Determine the [X, Y] coordinate at the center of the cell enclosing the given text.  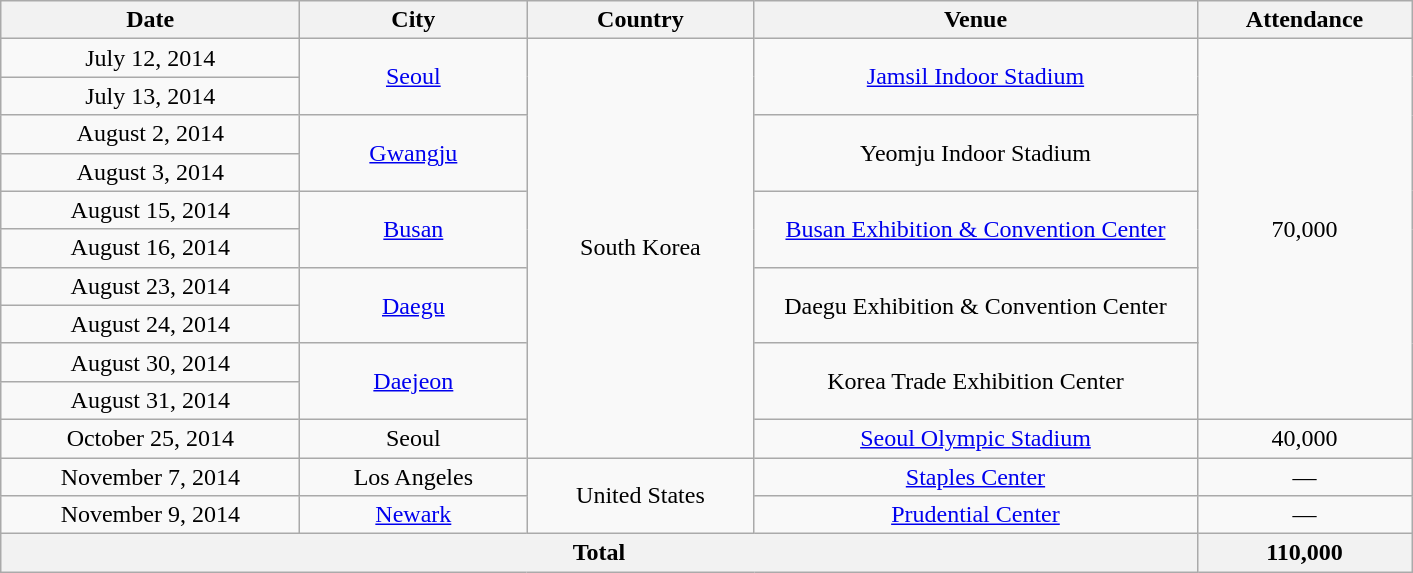
August 3, 2014 [150, 172]
Los Angeles [414, 477]
October 25, 2014 [150, 438]
United States [640, 496]
110,000 [1304, 553]
Busan Exhibition & Convention Center [976, 229]
Staples Center [976, 477]
November 7, 2014 [150, 477]
Seoul Olympic Stadium [976, 438]
August 31, 2014 [150, 400]
Yeomju Indoor Stadium [976, 153]
Venue [976, 20]
Busan [414, 229]
Total [599, 553]
August 30, 2014 [150, 362]
August 2, 2014 [150, 134]
Newark [414, 515]
70,000 [1304, 230]
Daegu [414, 305]
August 16, 2014 [150, 248]
August 23, 2014 [150, 286]
Daejeon [414, 381]
City [414, 20]
South Korea [640, 248]
Daegu Exhibition & Convention Center [976, 305]
40,000 [1304, 438]
Date [150, 20]
Prudential Center [976, 515]
July 12, 2014 [150, 58]
Attendance [1304, 20]
November 9, 2014 [150, 515]
July 13, 2014 [150, 96]
Korea Trade Exhibition Center [976, 381]
August 15, 2014 [150, 210]
August 24, 2014 [150, 324]
Country [640, 20]
Gwangju [414, 153]
Jamsil Indoor Stadium [976, 77]
